Return [x, y] of the center of cell containing provided text 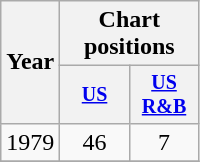
Year [30, 62]
US [94, 94]
1979 [30, 142]
USR&B [164, 94]
7 [164, 142]
Chart positions [130, 34]
46 [94, 142]
